Find where the given text appears and provide that cell's center as [x, y] coordinate. 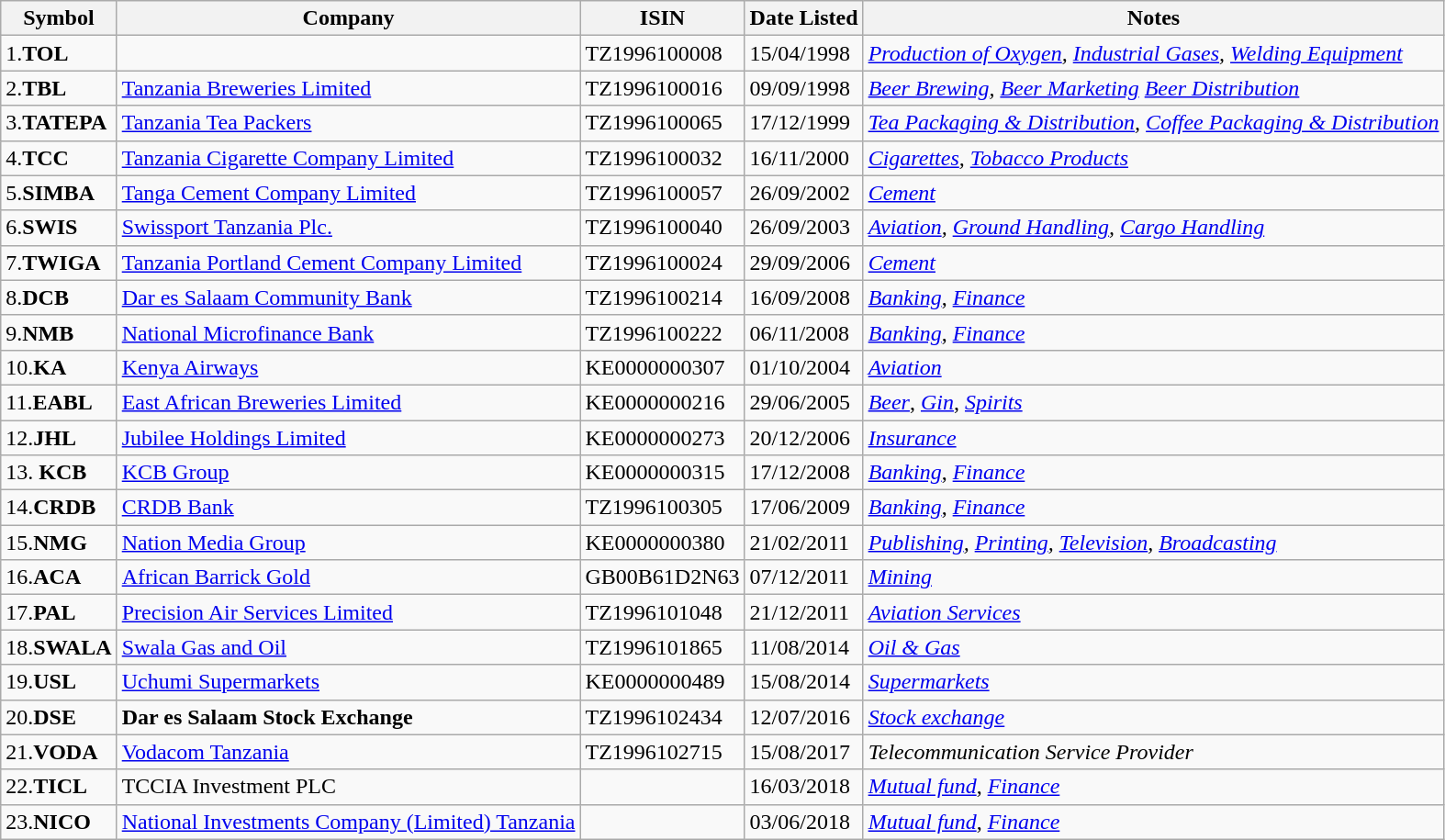
20/12/2006 [804, 438]
26/09/2002 [804, 193]
TZ1996100040 [663, 228]
6.SWIS [59, 228]
2.TBL [59, 88]
KE0000000216 [663, 402]
09/09/1998 [804, 88]
06/11/2008 [804, 332]
Stock exchange [1153, 717]
29/09/2006 [804, 263]
TZ1996100057 [663, 193]
Swissport Tanzania Plc. [349, 228]
21/02/2011 [804, 543]
3.TATEPA [59, 123]
CRDB Bank [349, 508]
12.JHL [59, 438]
Date Listed [804, 18]
5.SIMBA [59, 193]
KE0000000307 [663, 367]
KE0000000273 [663, 438]
TZ1996100024 [663, 263]
23.NICO [59, 822]
Vodacom Tanzania [349, 752]
East African Breweries Limited [349, 402]
GB00B61D2N63 [663, 577]
17/06/2009 [804, 508]
KE0000000380 [663, 543]
15/08/2017 [804, 752]
14.CRDB [59, 508]
KE0000000315 [663, 473]
National Investments Company (Limited) Tanzania [349, 822]
African Barrick Gold [349, 577]
21/12/2011 [804, 612]
Telecommunication Service Provider [1153, 752]
Tanzania Portland Cement Company Limited [349, 263]
15/08/2014 [804, 682]
Symbol [59, 18]
15.NMG [59, 543]
Tanzania Breweries Limited [349, 88]
National Microfinance Bank [349, 332]
4.TCC [59, 158]
Nation Media Group [349, 543]
Tanga Cement Company Limited [349, 193]
Precision Air Services Limited [349, 612]
TZ1996102434 [663, 717]
Beer Brewing, Beer Marketing Beer Distribution [1153, 88]
Mining [1153, 577]
19.USL [59, 682]
Aviation [1153, 367]
TZ1996100032 [663, 158]
Production of Oxygen, Industrial Gases, Welding Equipment [1153, 53]
TCCIA Investment PLC [349, 787]
22.TICL [59, 787]
Tanzania Cigarette Company Limited [349, 158]
Insurance [1153, 438]
Supermarkets [1153, 682]
13. KCB [59, 473]
Publishing, Printing, Television, Broadcasting [1153, 543]
Cigarettes, Tobacco Products [1153, 158]
7.TWIGA [59, 263]
TZ1996102715 [663, 752]
29/06/2005 [804, 402]
8.DCB [59, 297]
16/11/2000 [804, 158]
Beer, Gin, Spirits [1153, 402]
ISIN [663, 18]
TZ1996100065 [663, 123]
TZ1996100222 [663, 332]
TZ1996101865 [663, 647]
Oil & Gas [1153, 647]
16.ACA [59, 577]
11.EABL [59, 402]
Jubilee Holdings Limited [349, 438]
12/07/2016 [804, 717]
10.KA [59, 367]
16/09/2008 [804, 297]
KE0000000489 [663, 682]
20.DSE [59, 717]
03/06/2018 [804, 822]
TZ1996100008 [663, 53]
Aviation Services [1153, 612]
TZ1996100305 [663, 508]
Aviation, Ground Handling, Cargo Handling [1153, 228]
9.NMB [59, 332]
07/12/2011 [804, 577]
18.SWALA [59, 647]
Kenya Airways [349, 367]
16/03/2018 [804, 787]
Company [349, 18]
17.PAL [59, 612]
1.TOL [59, 53]
Tanzania Tea Packers [349, 123]
17/12/2008 [804, 473]
11/08/2014 [804, 647]
TZ1996100016 [663, 88]
KCB Group [349, 473]
15/04/1998 [804, 53]
21.VODA [59, 752]
TZ1996101048 [663, 612]
26/09/2003 [804, 228]
01/10/2004 [804, 367]
Tea Packaging & Distribution, Coffee Packaging & Distribution [1153, 123]
17/12/1999 [804, 123]
Uchumi Supermarkets [349, 682]
Notes [1153, 18]
Dar es Salaam Stock Exchange [349, 717]
Dar es Salaam Community Bank [349, 297]
Swala Gas and Oil [349, 647]
TZ1996100214 [663, 297]
